Return the [X, Y] coordinate for the center point of the cell that contains the specified text.  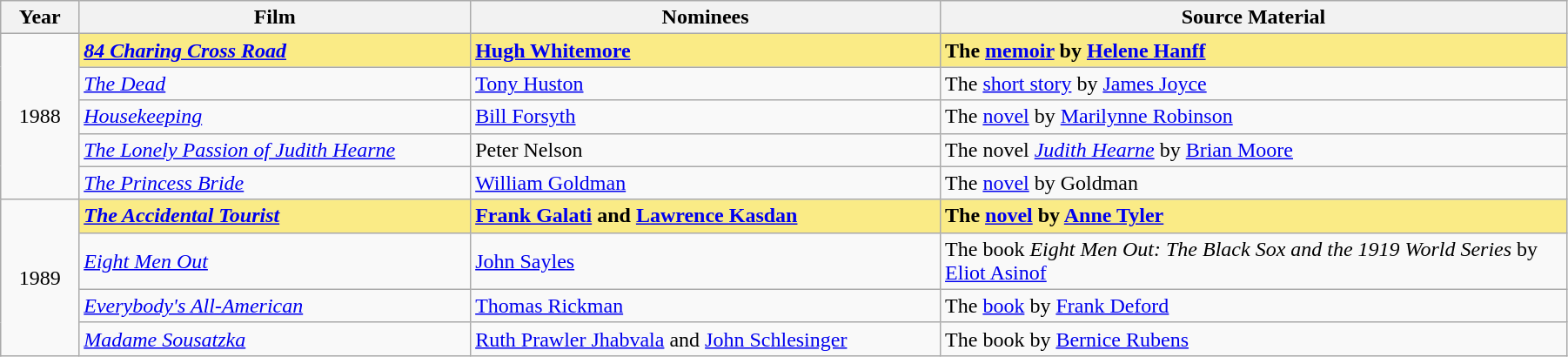
1988 [40, 117]
The short story by James Joyce [1254, 84]
Everybody's All-American [275, 306]
The Dead [275, 84]
Housekeeping [275, 117]
John Sayles [706, 261]
The Lonely Passion of Judith Hearne [275, 150]
William Goldman [706, 183]
Film [275, 17]
Tony Huston [706, 84]
The novel by Anne Tyler [1254, 216]
The novel by Goldman [1254, 183]
The novel Judith Hearne by Brian Moore [1254, 150]
Year [40, 17]
84 Charing Cross Road [275, 51]
The book by Bernice Rubens [1254, 339]
Hugh Whitemore [706, 51]
Peter Nelson [706, 150]
Bill Forsyth [706, 117]
The novel by Marilynne Robinson [1254, 117]
Frank Galati and Lawrence Kasdan [706, 216]
The book Eight Men Out: The Black Sox and the 1919 World Series by Eliot Asinof [1254, 261]
The book by Frank Deford [1254, 306]
Ruth Prawler Jhabvala and John Schlesinger [706, 339]
1989 [40, 277]
The Princess Bride [275, 183]
Madame Sousatzka [275, 339]
The Accidental Tourist [275, 216]
Source Material [1254, 17]
The memoir by Helene Hanff [1254, 51]
Eight Men Out [275, 261]
Nominees [706, 17]
Thomas Rickman [706, 306]
